Locate the cell with the specified text and output its (X, Y) center coordinate. 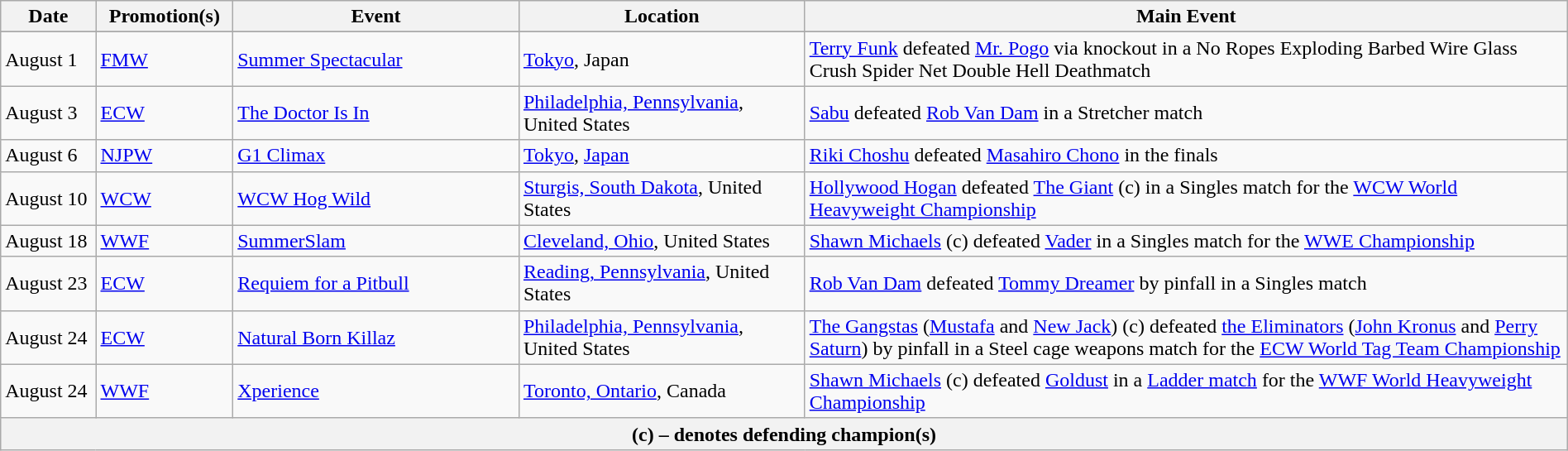
Date (48, 17)
August 3 (48, 113)
Xperience (376, 391)
August 18 (48, 241)
Shawn Michaels (c) defeated Vader in a Singles match for the WWE Championship (1186, 241)
Natural Born Killaz (376, 338)
Summer Spectacular (376, 60)
Riki Choshu defeated Masahiro Chono in the finals (1186, 156)
Cleveland, Ohio, United States (662, 241)
(c) – denotes defending champion(s) (784, 434)
Toronto, Ontario, Canada (662, 391)
Main Event (1186, 17)
The Doctor Is In (376, 113)
SummerSlam (376, 241)
August 1 (48, 60)
Terry Funk defeated Mr. Pogo via knockout in a No Ropes Exploding Barbed Wire Glass Crush Spider Net Double Hell Deathmatch (1186, 60)
August 23 (48, 283)
Event (376, 17)
Sturgis, South Dakota, United States (662, 199)
G1 Climax (376, 156)
Location (662, 17)
Hollywood Hogan defeated The Giant (c) in a Singles match for the WCW World Heavyweight Championship (1186, 199)
August 6 (48, 156)
WCW Hog Wild (376, 199)
Rob Van Dam defeated Tommy Dreamer by pinfall in a Singles match (1186, 283)
Shawn Michaels (c) defeated Goldust in a Ladder match for the WWF World Heavyweight Championship (1186, 391)
WCW (165, 199)
Reading, Pennsylvania, United States (662, 283)
FMW (165, 60)
NJPW (165, 156)
Promotion(s) (165, 17)
August 10 (48, 199)
Sabu defeated Rob Van Dam in a Stretcher match (1186, 113)
Requiem for a Pitbull (376, 283)
